For the text-containing cell, return its midpoint in [x, y] coordinate format. 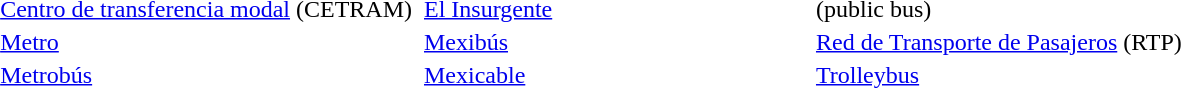
Mexibús [618, 42]
